Search for the cell housing the specified text and yield its [x, y] center coordinate. 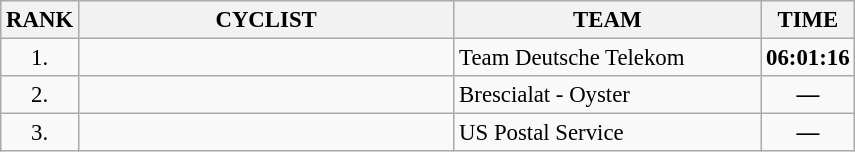
Brescialat - Oyster [608, 95]
2. [40, 95]
1. [40, 58]
TIME [808, 20]
RANK [40, 20]
TEAM [608, 20]
3. [40, 133]
06:01:16 [808, 58]
CYCLIST [266, 20]
Team Deutsche Telekom [608, 58]
US Postal Service [608, 133]
